Return [X, Y] of the center of cell containing provided text 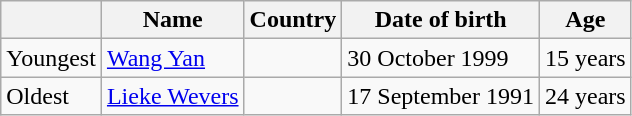
30 October 1999 [441, 58]
Youngest [52, 58]
Name [172, 20]
Age [585, 20]
Oldest [52, 96]
Wang Yan [172, 58]
24 years [585, 96]
Lieke Wevers [172, 96]
Date of birth [441, 20]
17 September 1991 [441, 96]
Country [293, 20]
15 years [585, 58]
